From the cell containing the given text, extract its center point as [X, Y] coordinate. 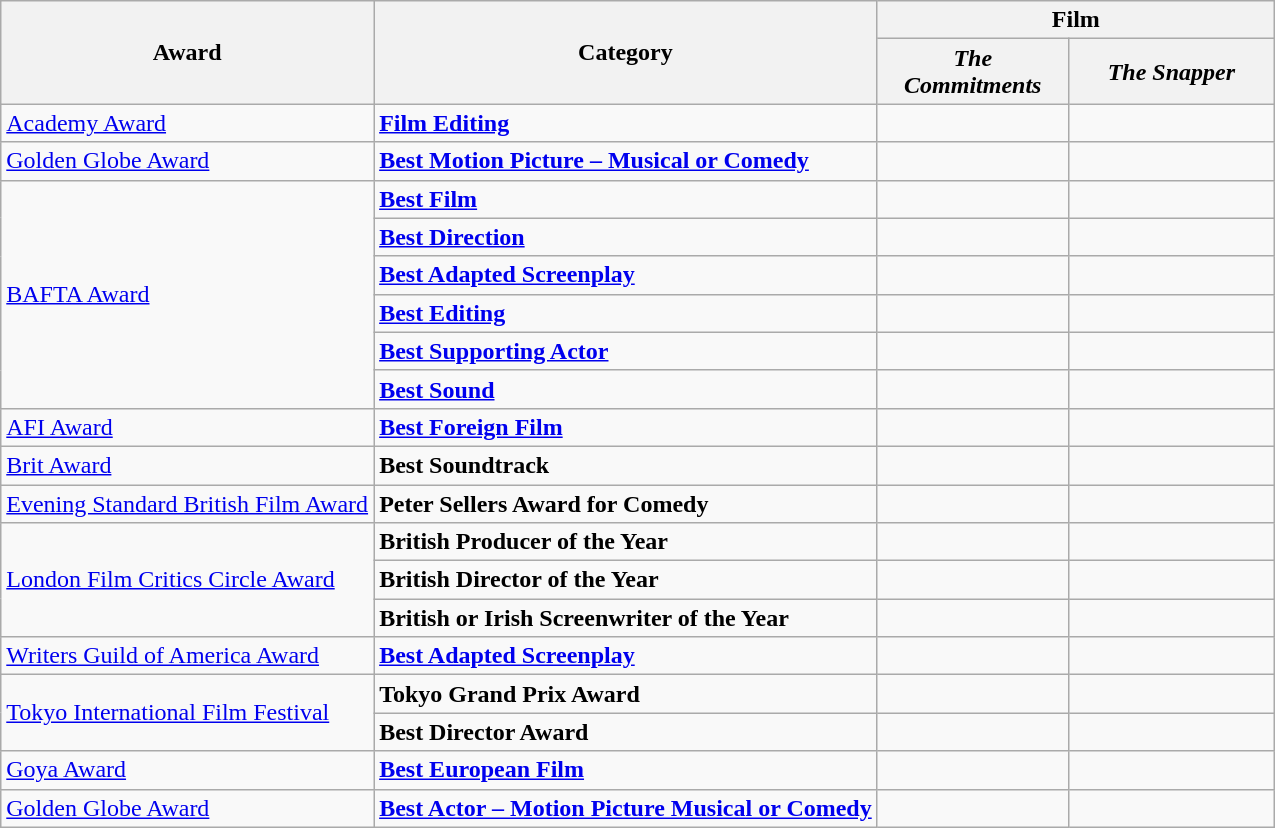
Evening Standard British Film Award [188, 503]
London Film Critics Circle Award [188, 580]
Best Film [626, 199]
Film [1076, 20]
British Director of the Year [626, 580]
Brit Award [188, 465]
Film Editing [626, 123]
Tokyo International Film Festival [188, 713]
Award [188, 52]
Best Actor – Motion Picture Musical or Comedy [626, 808]
The Snapper [1171, 72]
British Producer of the Year [626, 542]
Best Director Award [626, 732]
The Commitments [972, 72]
BAFTA Award [188, 294]
Best Foreign Film [626, 427]
Best European Film [626, 770]
British or Irish Screenwriter of the Year [626, 618]
AFI Award [188, 427]
Best Soundtrack [626, 465]
Goya Award [188, 770]
Best Motion Picture – Musical or Comedy [626, 161]
Academy Award [188, 123]
Best Sound [626, 389]
Best Supporting Actor [626, 351]
Best Editing [626, 313]
Best Direction [626, 237]
Peter Sellers Award for Comedy [626, 503]
Tokyo Grand Prix Award [626, 694]
Writers Guild of America Award [188, 656]
Category [626, 52]
